Detect which cell encompasses the target text, then output its (X, Y) center coordinate. 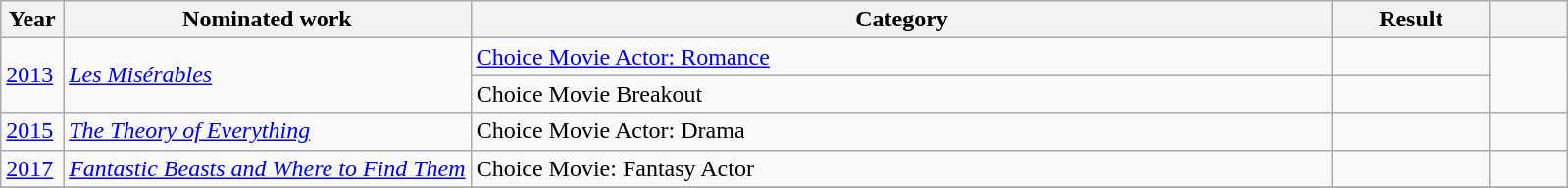
Choice Movie Actor: Romance (902, 57)
2017 (32, 168)
Year (32, 20)
Choice Movie Breakout (902, 94)
Fantastic Beasts and Where to Find Them (267, 168)
Choice Movie: Fantasy Actor (902, 168)
Nominated work (267, 20)
Choice Movie Actor: Drama (902, 131)
2015 (32, 131)
The Theory of Everything (267, 131)
2013 (32, 75)
Category (902, 20)
Result (1411, 20)
Les Misérables (267, 75)
